Scan for the cell matching the given text and deliver its (X, Y) coordinate at center. 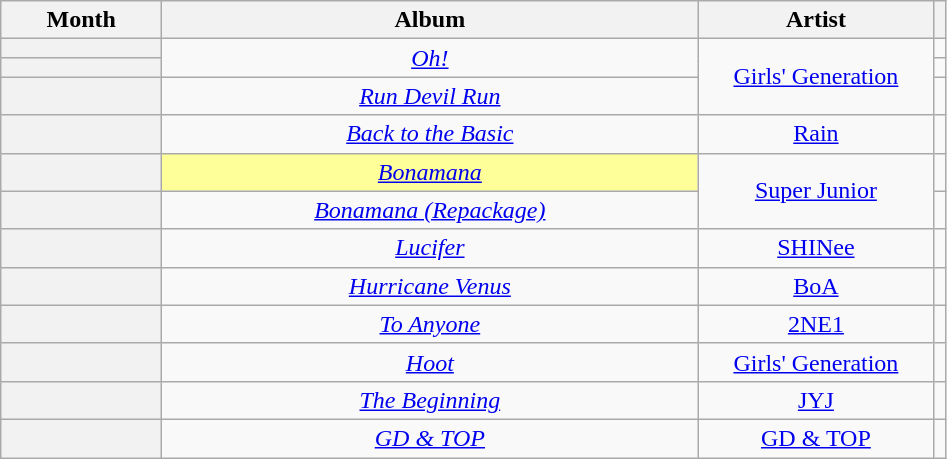
2NE1 (816, 324)
Oh! (430, 58)
Hurricane Venus (430, 286)
Rain (816, 134)
Album (430, 20)
Lucifer (430, 248)
JYJ (816, 400)
Artist (816, 20)
BoA (816, 286)
Super Junior (816, 191)
The Beginning (430, 400)
Bonamana (430, 172)
Bonamana (Repackage) (430, 210)
Month (82, 20)
SHINee (816, 248)
To Anyone (430, 324)
Run Devil Run (430, 96)
Back to the Basic (430, 134)
Hoot (430, 362)
